Determine the (x, y) coordinate at the center of the cell enclosing the given text.  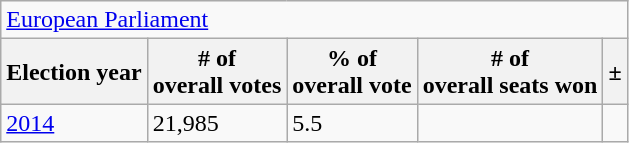
Election year (74, 72)
± (615, 72)
European Parliament (314, 20)
% ofoverall vote (352, 72)
# ofoverall seats won (510, 72)
21,985 (217, 123)
5.5 (352, 123)
2014 (74, 123)
# ofoverall votes (217, 72)
